Capture the cell that displays the provided text and extract its [x, y] central coordinate. 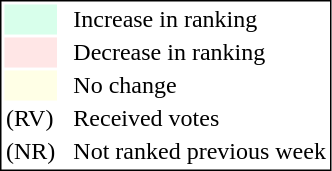
Increase in ranking [200, 19]
Decrease in ranking [200, 53]
Received votes [200, 119]
(NR) [30, 151]
No change [200, 85]
Not ranked previous week [200, 151]
(RV) [30, 119]
